Provide the (X, Y) coordinate of the cell's center where the given text is located.  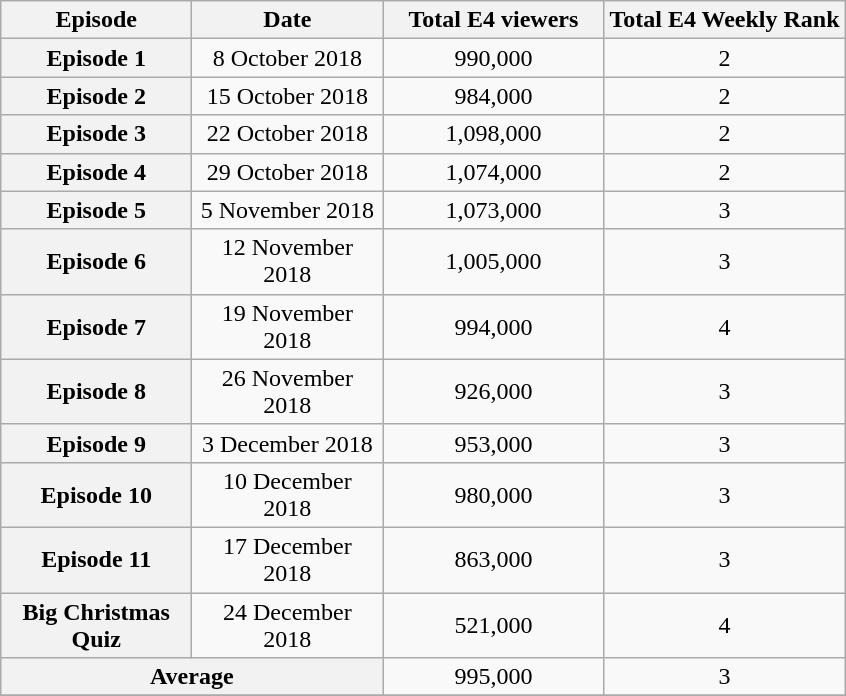
26 November 2018 (288, 392)
Total E4 viewers (494, 20)
Date (288, 20)
Total E4 Weekly Rank (724, 20)
Episode 3 (96, 134)
1,073,000 (494, 210)
10 December 2018 (288, 494)
8 October 2018 (288, 58)
Episode 7 (96, 326)
Episode 1 (96, 58)
863,000 (494, 560)
1,074,000 (494, 172)
521,000 (494, 624)
19 November 2018 (288, 326)
995,000 (494, 677)
1,005,000 (494, 262)
Episode (96, 20)
1,098,000 (494, 134)
Episode 5 (96, 210)
Episode 6 (96, 262)
Episode 8 (96, 392)
Episode 10 (96, 494)
990,000 (494, 58)
17 December 2018 (288, 560)
Episode 9 (96, 443)
Big Christmas Quiz (96, 624)
994,000 (494, 326)
Average (192, 677)
980,000 (494, 494)
24 December 2018 (288, 624)
926,000 (494, 392)
3 December 2018 (288, 443)
Episode 2 (96, 96)
22 October 2018 (288, 134)
Episode 11 (96, 560)
984,000 (494, 96)
953,000 (494, 443)
12 November 2018 (288, 262)
15 October 2018 (288, 96)
5 November 2018 (288, 210)
Episode 4 (96, 172)
29 October 2018 (288, 172)
